Provide the (X, Y) coordinate of the cell's center where the given text is located.  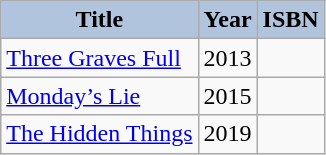
Monday’s Lie (100, 96)
Three Graves Full (100, 58)
Year (228, 20)
Title (100, 20)
ISBN (290, 20)
2015 (228, 96)
2013 (228, 58)
2019 (228, 134)
The Hidden Things (100, 134)
